Detect which cell encompasses the target text, then output its [X, Y] center coordinate. 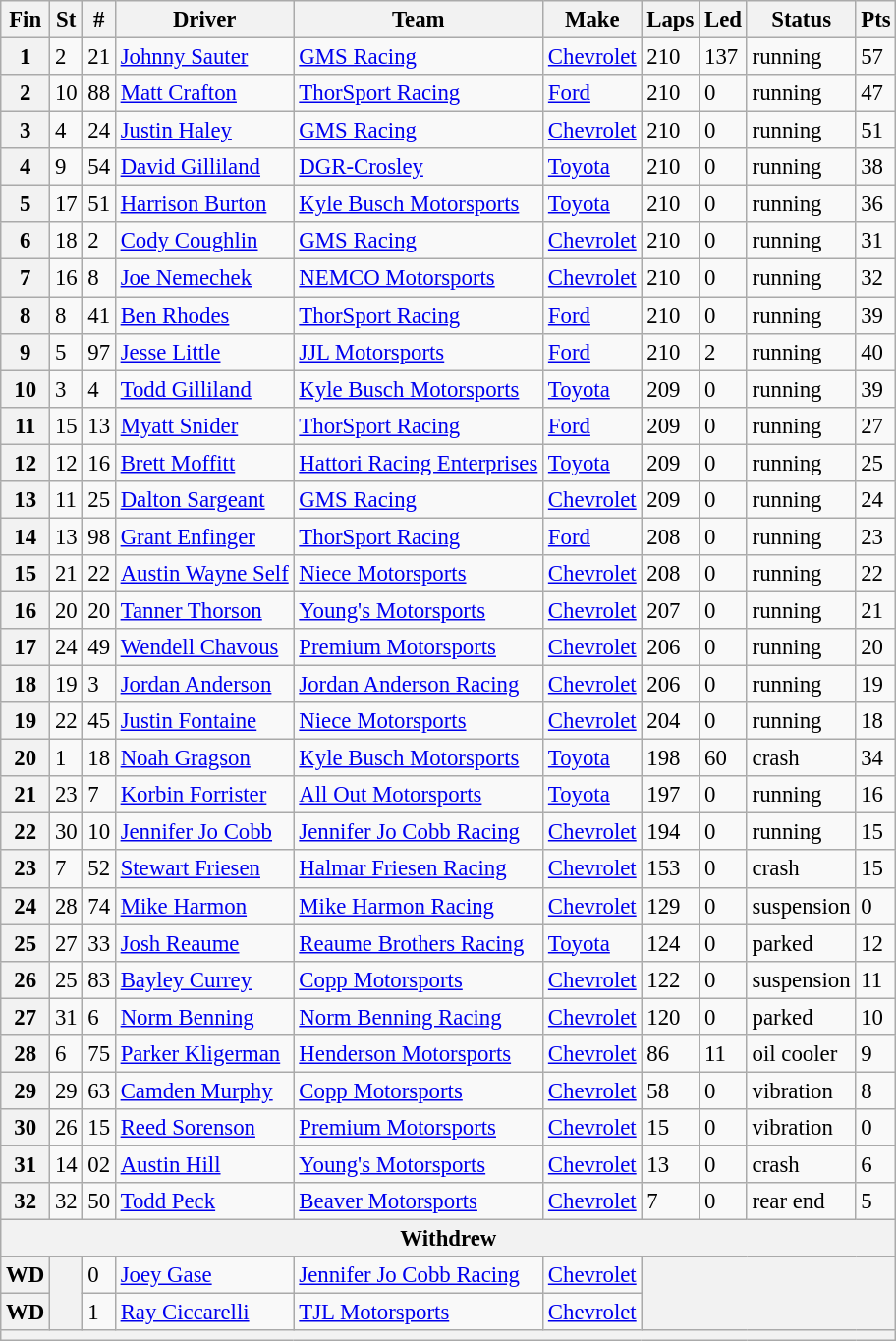
02 [98, 1164]
198 [670, 758]
83 [98, 979]
Justin Haley [204, 131]
137 [723, 57]
52 [98, 869]
Austin Wayne Self [204, 574]
Reaume Brothers Racing [419, 943]
Dalton Sargeant [204, 500]
45 [98, 721]
63 [98, 1090]
David Gilliland [204, 167]
36 [876, 204]
Grant Enfinger [204, 536]
St [67, 20]
124 [670, 943]
Noah Gragson [204, 758]
Laps [670, 20]
Jesse Little [204, 352]
JJL Motorsports [419, 352]
49 [98, 647]
Mike Harmon [204, 906]
oil cooler [802, 1054]
74 [98, 906]
Todd Peck [204, 1201]
Bayley Currey [204, 979]
Johnny Sauter [204, 57]
Team [419, 20]
Jennifer Jo Cobb [204, 832]
Stewart Friesen [204, 869]
40 [876, 352]
Withdrew [448, 1239]
Harrison Burton [204, 204]
50 [98, 1201]
204 [670, 721]
57 [876, 57]
Led [723, 20]
Ray Ciccarelli [204, 1313]
Beaver Motorsports [419, 1201]
58 [670, 1090]
Hattori Racing Enterprises [419, 463]
Joe Nemechek [204, 278]
88 [98, 93]
Status [802, 20]
Justin Fontaine [204, 721]
NEMCO Motorsports [419, 278]
TJL Motorsports [419, 1313]
rear end [802, 1201]
38 [876, 167]
Myatt Snider [204, 425]
33 [98, 943]
41 [98, 315]
Korbin Forrister [204, 795]
Halmar Friesen Racing [419, 869]
Brett Moffitt [204, 463]
# [98, 20]
Mike Harmon Racing [419, 906]
Ben Rhodes [204, 315]
47 [876, 93]
129 [670, 906]
54 [98, 167]
Henderson Motorsports [419, 1054]
97 [98, 352]
Matt Crafton [204, 93]
Austin Hill [204, 1164]
Jordan Anderson [204, 685]
207 [670, 610]
Tanner Thorson [204, 610]
86 [670, 1054]
Reed Sorenson [204, 1128]
153 [670, 869]
Fin [26, 20]
Make [592, 20]
Norm Benning [204, 1017]
DGR-Crosley [419, 167]
122 [670, 979]
Norm Benning Racing [419, 1017]
Wendell Chavous [204, 647]
Pts [876, 20]
Todd Gilliland [204, 389]
Joey Gase [204, 1275]
98 [98, 536]
Jordan Anderson Racing [419, 685]
Josh Reaume [204, 943]
60 [723, 758]
120 [670, 1017]
Cody Coughlin [204, 241]
All Out Motorsports [419, 795]
Camden Murphy [204, 1090]
Driver [204, 20]
197 [670, 795]
194 [670, 832]
Parker Kligerman [204, 1054]
34 [876, 758]
75 [98, 1054]
